Extract the [x, y] coordinate from the center of the cell holding the provided text.  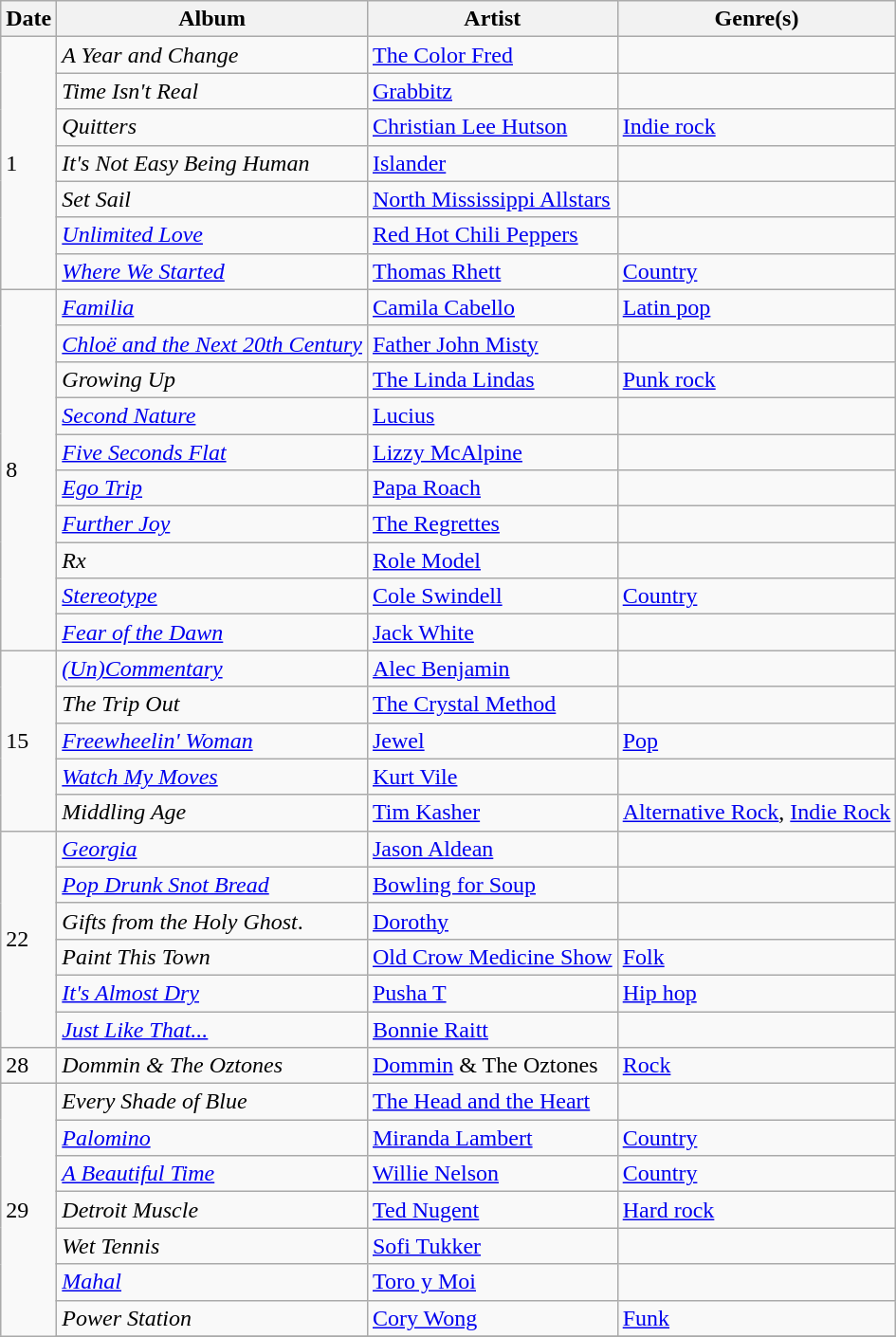
Stereotype [212, 596]
Tim Kasher [492, 813]
Freewheelin' Woman [212, 741]
Growing Up [212, 379]
Role Model [492, 560]
Watch My Moves [212, 777]
Date [28, 19]
Palomino [212, 1138]
Pusha T [492, 993]
Alec Benjamin [492, 668]
A Beautiful Time [212, 1174]
Fear of the Dawn [212, 632]
Ego Trip [212, 488]
Hip hop [757, 993]
29 [28, 1210]
Bonnie Raitt [492, 1029]
22 [28, 939]
Mahal [212, 1282]
Paint This Town [212, 957]
Latin pop [757, 307]
Rock [757, 1066]
Time Isn't Real [212, 91]
28 [28, 1066]
Wet Tennis [212, 1246]
Where We Started [212, 271]
The Linda Lindas [492, 379]
Alternative Rock, Indie Rock [757, 813]
Red Hot Chili Peppers [492, 235]
Genre(s) [757, 19]
Detroit Muscle [212, 1210]
8 [28, 470]
The Color Fred [492, 55]
Second Nature [212, 415]
Old Crow Medicine Show [492, 957]
Album [212, 19]
Quitters [212, 127]
It's Not Easy Being Human [212, 163]
Jack White [492, 632]
Toro y Moi [492, 1282]
Unlimited Love [212, 235]
Gifts from the Holy Ghost. [212, 921]
Camila Cabello [492, 307]
Pop [757, 741]
Artist [492, 19]
Just Like That... [212, 1029]
The Crystal Method [492, 705]
Power Station [212, 1318]
Sofi Tukker [492, 1246]
It's Almost Dry [212, 993]
Christian Lee Hutson [492, 127]
Willie Nelson [492, 1174]
Pop Drunk Snot Bread [212, 885]
Indie rock [757, 127]
The Regrettes [492, 524]
Rx [212, 560]
Lucius [492, 415]
Chloë and the Next 20th Century [212, 343]
A Year and Change [212, 55]
Islander [492, 163]
Folk [757, 957]
Five Seconds Flat [212, 452]
Middling Age [212, 813]
Punk rock [757, 379]
Familia [212, 307]
Cory Wong [492, 1318]
Funk [757, 1318]
Papa Roach [492, 488]
Georgia [212, 849]
Dorothy [492, 921]
Thomas Rhett [492, 271]
The Head and the Heart [492, 1102]
1 [28, 163]
North Mississippi Allstars [492, 199]
Cole Swindell [492, 596]
Miranda Lambert [492, 1138]
Jason Aldean [492, 849]
Hard rock [757, 1210]
Bowling for Soup [492, 885]
Kurt Vile [492, 777]
Ted Nugent [492, 1210]
Father John Misty [492, 343]
Jewel [492, 741]
Further Joy [212, 524]
Set Sail [212, 199]
(Un)Commentary [212, 668]
Grabbitz [492, 91]
15 [28, 741]
The Trip Out [212, 705]
Lizzy McAlpine [492, 452]
Every Shade of Blue [212, 1102]
